Provide the (x, y) coordinate of the cell's center where the given text is located.  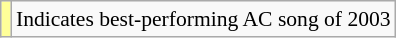
Indicates best-performing AC song of 2003 (204, 19)
